Find where the given text appears and provide that cell's center as (x, y) coordinate. 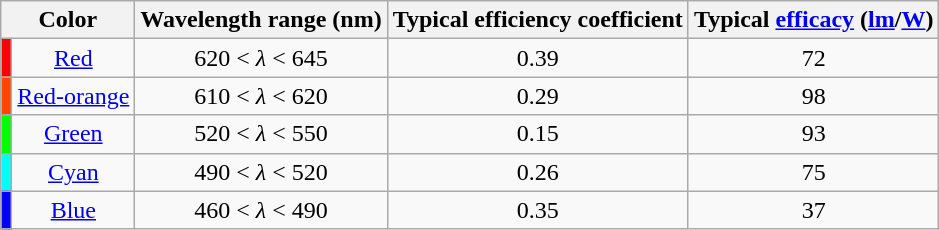
37 (814, 210)
0.15 (538, 134)
93 (814, 134)
Wavelength range (nm) (261, 20)
490 < λ < 520 (261, 172)
0.26 (538, 172)
620 < λ < 645 (261, 58)
Typical efficacy (lm/W) (814, 20)
610 < λ < 620 (261, 96)
72 (814, 58)
75 (814, 172)
Typical efficiency coefficient (538, 20)
Cyan (74, 172)
Green (74, 134)
Red-orange (74, 96)
98 (814, 96)
460 < λ < 490 (261, 210)
Color (68, 20)
520 < λ < 550 (261, 134)
0.39 (538, 58)
Blue (74, 210)
0.35 (538, 210)
Red (74, 58)
0.29 (538, 96)
